Detect which cell encompasses the target text, then output its (X, Y) center coordinate. 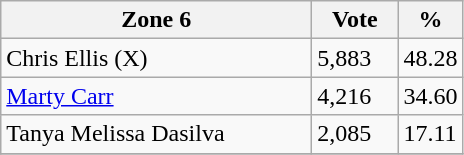
Vote (355, 20)
34.60 (430, 96)
Zone 6 (156, 20)
48.28 (430, 58)
2,085 (355, 134)
% (430, 20)
4,216 (355, 96)
Chris Ellis (X) (156, 58)
Tanya Melissa Dasilva (156, 134)
5,883 (355, 58)
Marty Carr (156, 96)
17.11 (430, 134)
